Capture the cell that displays the provided text and extract its [X, Y] central coordinate. 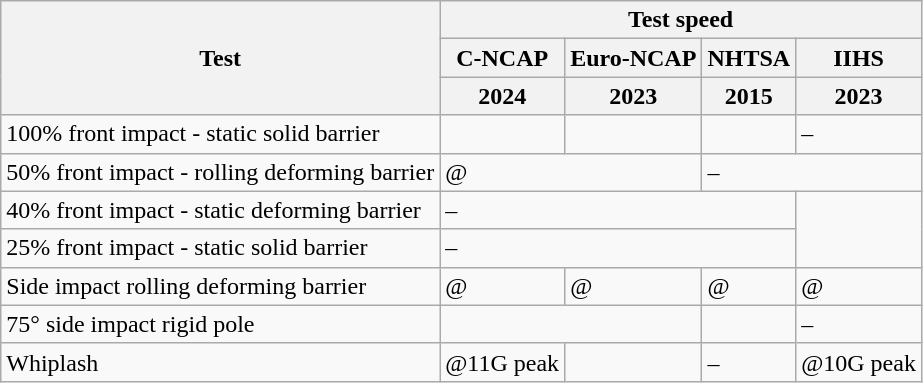
25% front impact - static solid barrier [220, 248]
IIHS [859, 58]
2015 [749, 96]
Euro-NCAP [634, 58]
40% front impact - static deforming barrier [220, 210]
2024 [502, 96]
Whiplash [220, 362]
Test [220, 58]
Side impact rolling deforming barrier [220, 286]
100% front impact - static solid barrier [220, 134]
Test speed [681, 20]
NHTSA [749, 58]
@10G peak [859, 362]
50% front impact - rolling deforming barrier [220, 172]
@11G peak [502, 362]
75° side impact rigid pole [220, 324]
C-NCAP [502, 58]
